Output the [X, Y] coordinate of the center of the cell containing the given text.  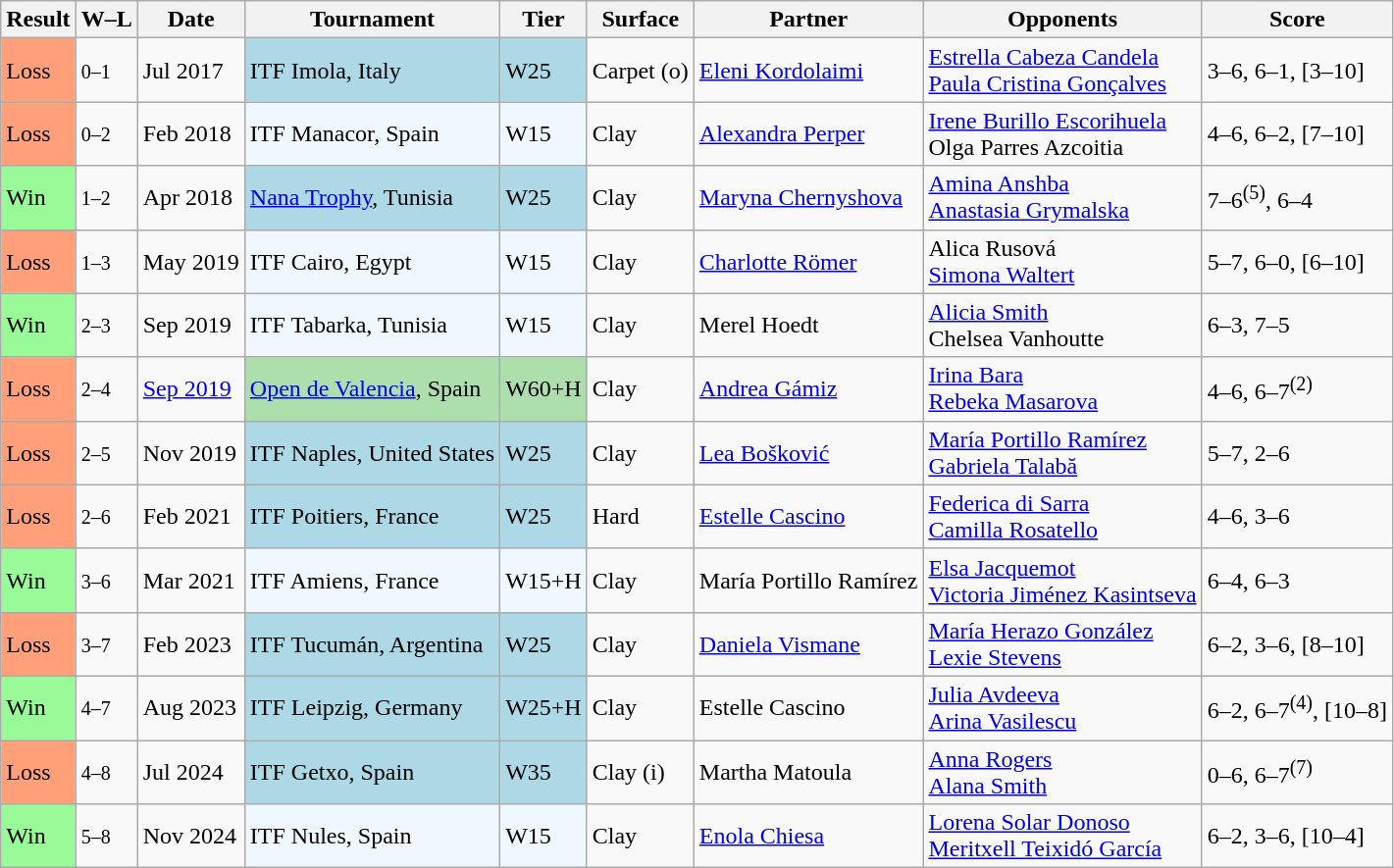
ITF Leipzig, Germany [372, 708]
ITF Nules, Spain [372, 836]
0–1 [106, 71]
Mar 2021 [190, 581]
6–2, 3–6, [10–4] [1297, 836]
7–6(5), 6–4 [1297, 198]
May 2019 [190, 261]
6–2, 6–7(4), [10–8] [1297, 708]
Nana Trophy, Tunisia [372, 198]
Nov 2024 [190, 836]
ITF Cairo, Egypt [372, 261]
Open de Valencia, Spain [372, 388]
3–6, 6–1, [3–10] [1297, 71]
ITF Manacor, Spain [372, 133]
4–6, 3–6 [1297, 516]
3–7 [106, 643]
Elsa Jacquemot Victoria Jiménez Kasintseva [1062, 581]
ITF Getxo, Spain [372, 771]
2–5 [106, 453]
Feb 2018 [190, 133]
ITF Tucumán, Argentina [372, 643]
1–2 [106, 198]
Maryna Chernyshova [808, 198]
Anna Rogers Alana Smith [1062, 771]
5–7, 2–6 [1297, 453]
Julia Avdeeva Arina Vasilescu [1062, 708]
Merel Hoedt [808, 326]
María Portillo Ramírez Gabriela Talabă [1062, 453]
Estrella Cabeza Candela Paula Cristina Gonçalves [1062, 71]
4–6, 6–7(2) [1297, 388]
Enola Chiesa [808, 836]
Tier [543, 20]
Jul 2017 [190, 71]
Lea Bošković [808, 453]
4–8 [106, 771]
ITF Naples, United States [372, 453]
Feb 2023 [190, 643]
Eleni Kordolaimi [808, 71]
Martha Matoula [808, 771]
1–3 [106, 261]
Score [1297, 20]
Alicia Smith Chelsea Vanhoutte [1062, 326]
Irina Bara Rebeka Masarova [1062, 388]
María Herazo González Lexie Stevens [1062, 643]
Alica Rusová Simona Waltert [1062, 261]
Partner [808, 20]
ITF Imola, Italy [372, 71]
ITF Tabarka, Tunisia [372, 326]
0–6, 6–7(7) [1297, 771]
5–8 [106, 836]
W15+H [543, 581]
Date [190, 20]
2–3 [106, 326]
4–7 [106, 708]
Andrea Gámiz [808, 388]
Aug 2023 [190, 708]
0–2 [106, 133]
Jul 2024 [190, 771]
2–6 [106, 516]
5–7, 6–0, [6–10] [1297, 261]
W25+H [543, 708]
Opponents [1062, 20]
Clay (i) [640, 771]
Daniela Vismane [808, 643]
6–3, 7–5 [1297, 326]
Hard [640, 516]
ITF Amiens, France [372, 581]
6–4, 6–3 [1297, 581]
Tournament [372, 20]
Alexandra Perper [808, 133]
Carpet (o) [640, 71]
4–6, 6–2, [7–10] [1297, 133]
María Portillo Ramírez [808, 581]
Amina Anshba Anastasia Grymalska [1062, 198]
Lorena Solar Donoso Meritxell Teixidó García [1062, 836]
3–6 [106, 581]
Apr 2018 [190, 198]
Nov 2019 [190, 453]
Irene Burillo Escorihuela Olga Parres Azcoitia [1062, 133]
Surface [640, 20]
6–2, 3–6, [8–10] [1297, 643]
ITF Poitiers, France [372, 516]
W35 [543, 771]
W60+H [543, 388]
Result [38, 20]
Federica di Sarra Camilla Rosatello [1062, 516]
W–L [106, 20]
Charlotte Römer [808, 261]
2–4 [106, 388]
Feb 2021 [190, 516]
